Scan for the cell matching the given text and deliver its (X, Y) coordinate at center. 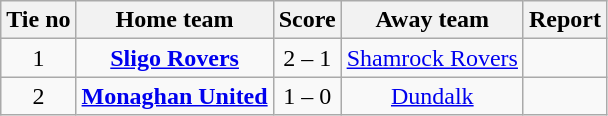
Dundalk (432, 96)
Tie no (38, 20)
1 – 0 (307, 96)
Away team (432, 20)
2 (38, 96)
1 (38, 58)
Home team (174, 20)
Monaghan United (174, 96)
Report (564, 20)
Shamrock Rovers (432, 58)
Score (307, 20)
2 – 1 (307, 58)
Sligo Rovers (174, 58)
